Determine the (x, y) coordinate at the center of the cell enclosing the given text.  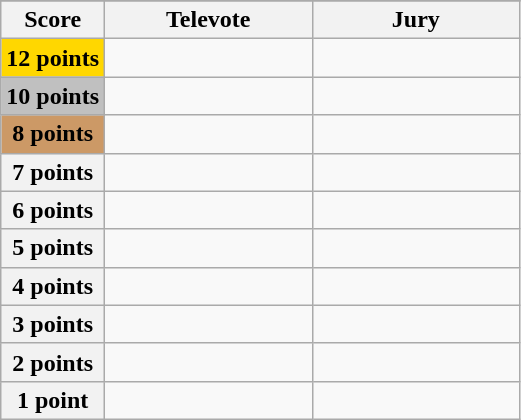
12 points (53, 58)
5 points (53, 248)
4 points (53, 286)
Score (53, 20)
Jury (416, 20)
1 point (53, 400)
Televote (209, 20)
7 points (53, 172)
8 points (53, 134)
3 points (53, 324)
6 points (53, 210)
2 points (53, 362)
10 points (53, 96)
